Detect which cell encompasses the target text, then output its (x, y) center coordinate. 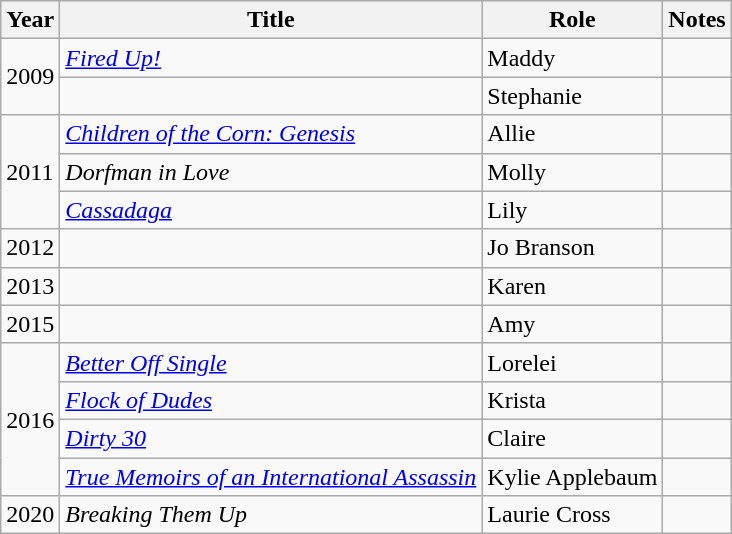
Fired Up! (271, 58)
Dirty 30 (271, 438)
Kylie Applebaum (572, 477)
Amy (572, 324)
Breaking Them Up (271, 515)
Krista (572, 400)
2016 (30, 419)
2015 (30, 324)
Role (572, 20)
Stephanie (572, 96)
Cassadaga (271, 210)
Lily (572, 210)
2020 (30, 515)
Maddy (572, 58)
Jo Branson (572, 248)
Dorfman in Love (271, 172)
2012 (30, 248)
Flock of Dudes (271, 400)
Lorelei (572, 362)
Laurie Cross (572, 515)
Allie (572, 134)
Children of the Corn: Genesis (271, 134)
Karen (572, 286)
2013 (30, 286)
True Memoirs of an International Assassin (271, 477)
Better Off Single (271, 362)
2011 (30, 172)
Year (30, 20)
2009 (30, 77)
Claire (572, 438)
Notes (697, 20)
Title (271, 20)
Molly (572, 172)
